Locate the cell with the specified text and output its [X, Y] center coordinate. 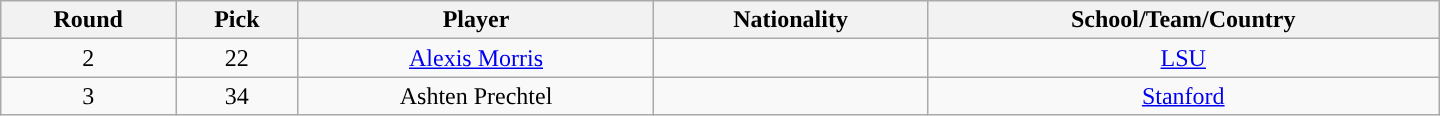
LSU [1183, 58]
Round [88, 20]
School/Team/Country [1183, 20]
Pick [238, 20]
22 [238, 58]
Nationality [790, 20]
Player [476, 20]
34 [238, 96]
Ashten Prechtel [476, 96]
3 [88, 96]
Stanford [1183, 96]
Alexis Morris [476, 58]
2 [88, 58]
